Detect which cell encompasses the target text, then output its [x, y] center coordinate. 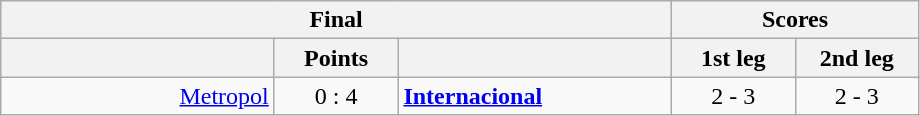
Final [336, 20]
1st leg [733, 58]
Scores [794, 20]
Metropol [138, 96]
Points [336, 58]
2nd leg [857, 58]
Internacional [535, 96]
0 : 4 [336, 96]
